For the text-containing cell, return its midpoint in (X, Y) coordinate format. 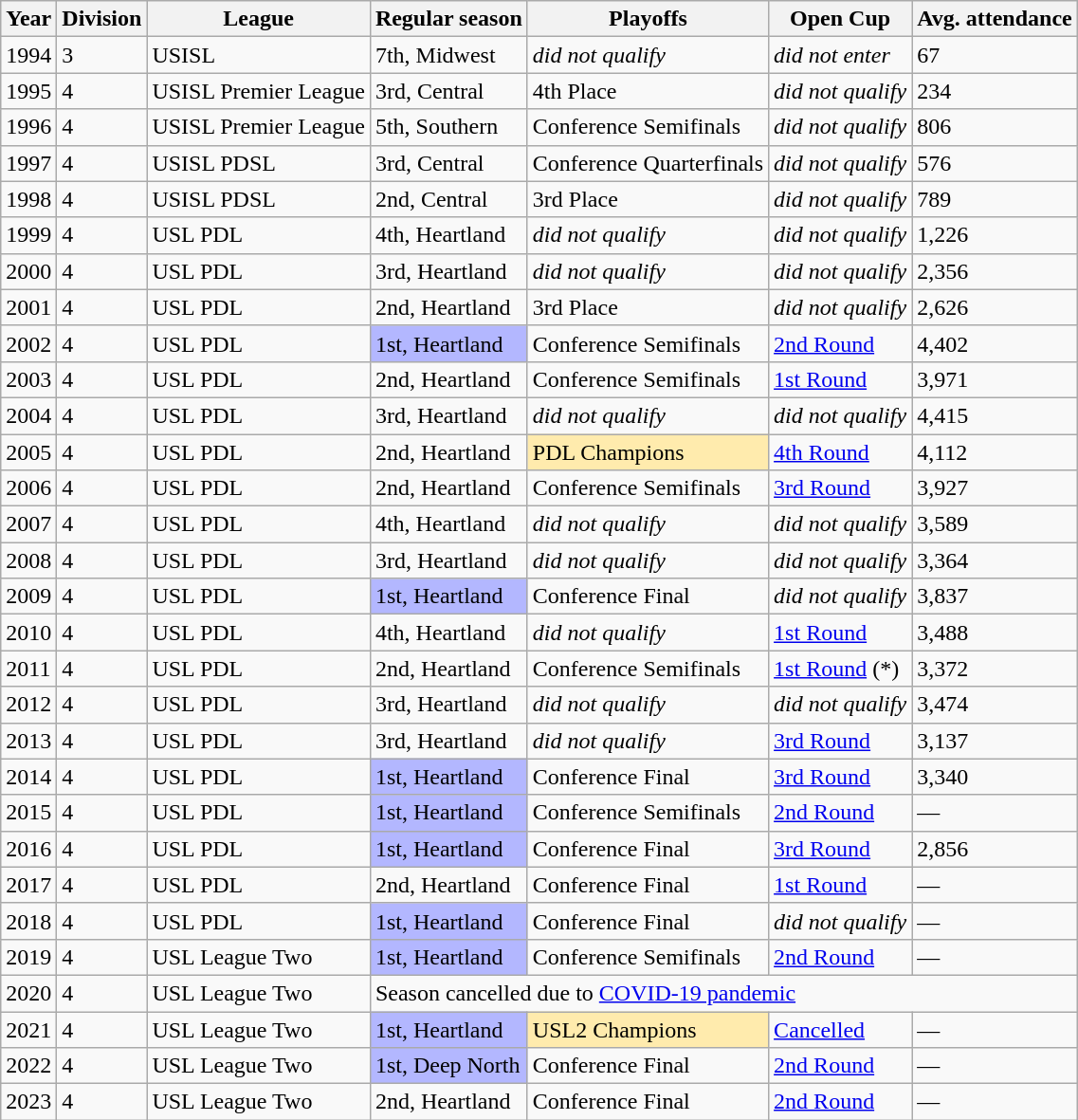
2,856 (996, 849)
3,589 (996, 524)
2018 (28, 921)
2017 (28, 885)
1996 (28, 127)
2006 (28, 488)
Regular season (448, 19)
Conference Quarterfinals (648, 163)
234 (996, 91)
576 (996, 163)
1st, Deep North (448, 1066)
4th Round (840, 452)
3,340 (996, 777)
2001 (28, 307)
1995 (28, 91)
2002 (28, 343)
2010 (28, 633)
789 (996, 199)
5th, Southern (448, 127)
2,356 (996, 271)
3,137 (996, 741)
League (258, 19)
2000 (28, 271)
67 (996, 55)
1998 (28, 199)
2023 (28, 1102)
2003 (28, 379)
2015 (28, 813)
2004 (28, 415)
4,415 (996, 415)
2014 (28, 777)
2nd, Central (448, 199)
2019 (28, 957)
Open Cup (840, 19)
4th Place (648, 91)
3,837 (996, 597)
2,626 (996, 307)
806 (996, 127)
3,474 (996, 705)
2013 (28, 741)
2007 (28, 524)
2008 (28, 560)
1999 (28, 235)
3,971 (996, 379)
2020 (28, 993)
2009 (28, 597)
1997 (28, 163)
Season cancelled due to COVID-19 pandemic (723, 993)
2022 (28, 1066)
1994 (28, 55)
7th, Midwest (448, 55)
1st Round (*) (840, 669)
2011 (28, 669)
2016 (28, 849)
USISL (258, 55)
USL2 Champions (648, 1029)
3,488 (996, 633)
Avg. attendance (996, 19)
Division (102, 19)
Playoffs (648, 19)
3,364 (996, 560)
PDL Champions (648, 452)
did not enter (840, 55)
4,112 (996, 452)
3 (102, 55)
2005 (28, 452)
3,927 (996, 488)
2012 (28, 705)
1,226 (996, 235)
Cancelled (840, 1029)
2021 (28, 1029)
Year (28, 19)
3,372 (996, 669)
4,402 (996, 343)
